For the text-containing cell, return its midpoint in (X, Y) coordinate format. 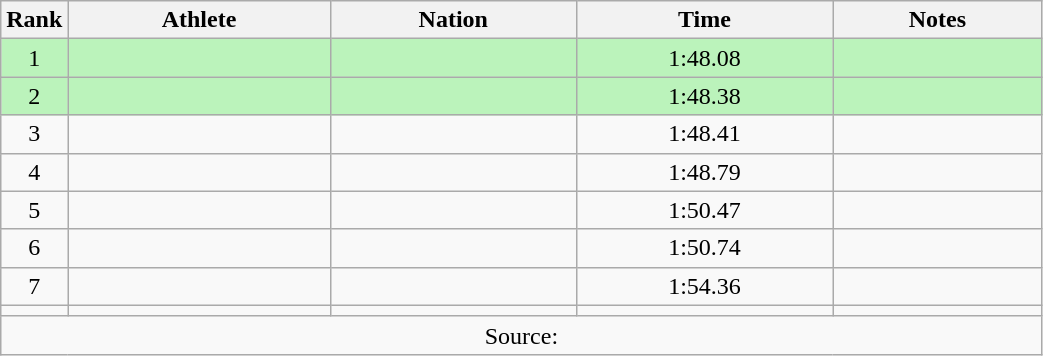
Time (704, 20)
1:48.79 (704, 172)
Source: (522, 335)
1 (34, 58)
Notes (938, 20)
1:50.74 (704, 248)
1:54.36 (704, 286)
1:48.38 (704, 96)
3 (34, 134)
1:48.08 (704, 58)
1:50.47 (704, 210)
Athlete (199, 20)
4 (34, 172)
1:48.41 (704, 134)
6 (34, 248)
5 (34, 210)
Nation (453, 20)
7 (34, 286)
Rank (34, 20)
2 (34, 96)
